Scan for the cell matching the given text and deliver its (x, y) coordinate at center. 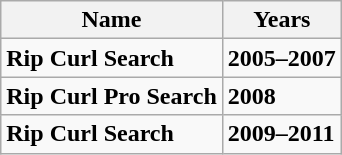
2009–2011 (282, 134)
Rip Curl Pro Search (112, 96)
Name (112, 20)
Years (282, 20)
2005–2007 (282, 58)
2008 (282, 96)
